Scan for the cell matching the given text and deliver its (x, y) coordinate at center. 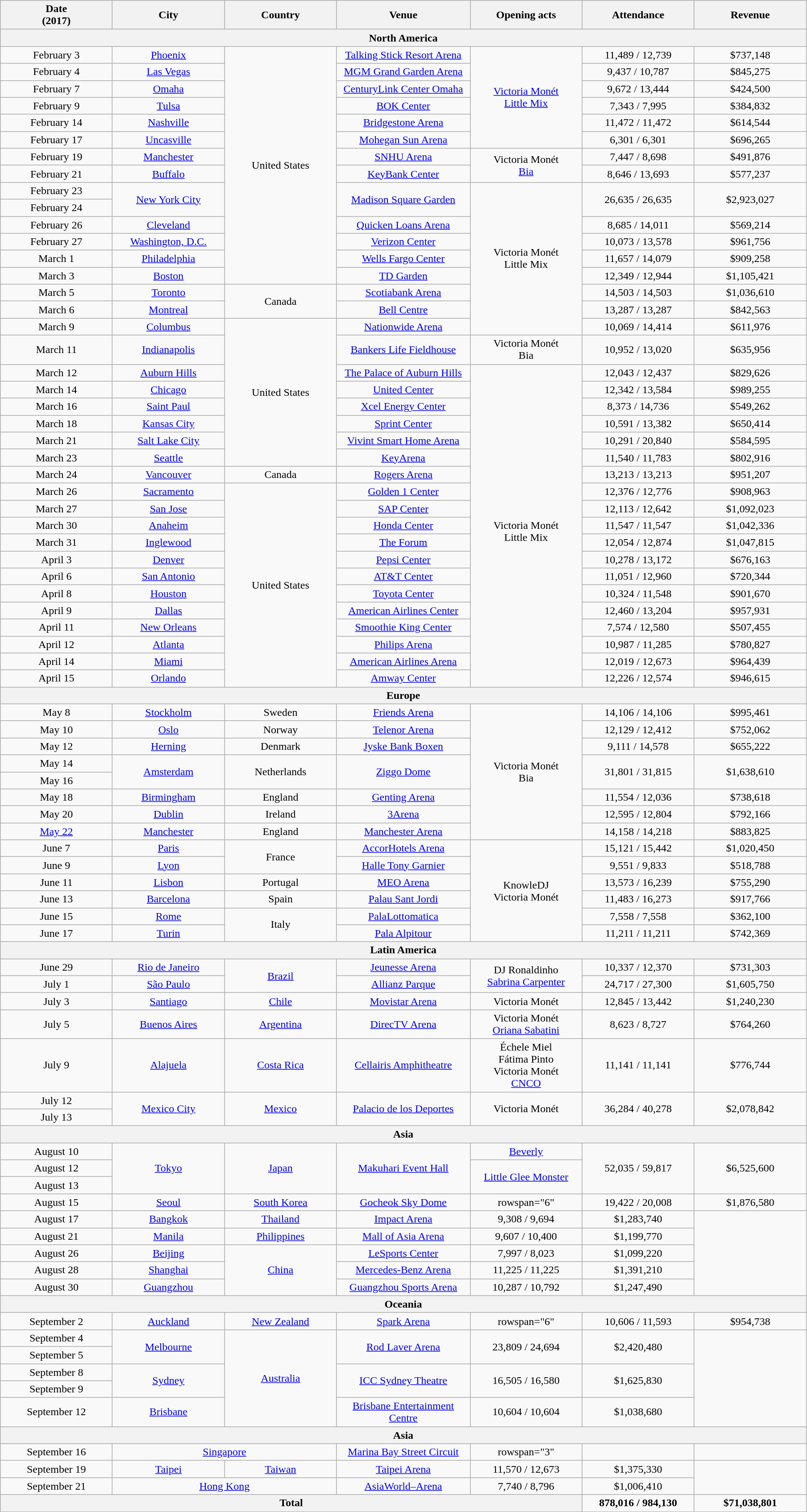
13,213 / 13,213 (638, 474)
February 26 (56, 224)
March 11 (56, 350)
Smoothie King Center (403, 627)
March 30 (56, 526)
August 13 (56, 1185)
AT&T Center (403, 577)
$738,618 (750, 798)
Little Glee Monster (526, 1177)
10,278 / 13,172 (638, 560)
11,547 / 11,547 (638, 526)
Seattle (169, 457)
Cellairis Amphitheatre (403, 1065)
Sprint Center (403, 424)
The Forum (403, 543)
Shanghai (169, 1270)
Talking Stick Resort Arena (403, 55)
April 3 (56, 560)
$901,670 (750, 594)
February 23 (56, 191)
PalaLottomatica (403, 916)
9,111 / 14,578 (638, 746)
September 12 (56, 1412)
$989,255 (750, 390)
Amway Center (403, 678)
9,672 / 13,444 (638, 89)
$1,199,770 (638, 1236)
Toronto (169, 293)
52,035 / 59,817 (638, 1168)
Japan (280, 1168)
10,604 / 10,604 (526, 1412)
June 17 (56, 933)
Taipei (169, 1469)
Attendance (638, 15)
Phoenix (169, 55)
September 2 (56, 1321)
Columbus (169, 327)
$964,439 (750, 661)
May 10 (56, 729)
$650,414 (750, 424)
March 6 (56, 310)
11,657 / 14,079 (638, 259)
Tokyo (169, 1168)
Country (280, 15)
$883,825 (750, 831)
September 5 (56, 1355)
Échele MielFátima PintoVictoria MonétCNCO (526, 1065)
$518,788 (750, 865)
$845,275 (750, 72)
August 17 (56, 1219)
19,422 / 20,008 (638, 1202)
$549,262 (750, 407)
$1,638,610 (750, 772)
Saint Paul (169, 407)
Netherlands (280, 772)
May 22 (56, 831)
10,337 / 12,370 (638, 967)
May 16 (56, 781)
11,472 / 11,472 (638, 123)
$951,207 (750, 474)
$1,099,220 (638, 1253)
12,342 / 13,584 (638, 390)
Auckland (169, 1321)
New Zealand (280, 1321)
Pala Alpitour (403, 933)
Santiago (169, 1001)
Auburn Hills (169, 373)
July 13 (56, 1117)
Lyon (169, 865)
12,019 / 12,673 (638, 661)
12,054 / 12,874 (638, 543)
February 7 (56, 89)
$780,827 (750, 644)
Beverly (526, 1151)
August 28 (56, 1270)
10,287 / 10,792 (526, 1287)
$71,038,801 (750, 1503)
April 6 (56, 577)
Gocheok Sky Dome (403, 1202)
SNHU Arena (403, 157)
$1,375,330 (638, 1469)
May 18 (56, 798)
11,570 / 12,673 (526, 1469)
Seoul (169, 1202)
$6,525,600 (750, 1168)
8,646 / 13,693 (638, 174)
March 9 (56, 327)
Europe (403, 695)
Bankers Life Fieldhouse (403, 350)
12,595 / 12,804 (638, 814)
Las Vegas (169, 72)
7,343 / 7,995 (638, 106)
March 3 (56, 276)
Kansas City (169, 424)
Friends Arena (403, 712)
Bridgestone Arena (403, 123)
Atlanta (169, 644)
Bell Centre (403, 310)
Anaheim (169, 526)
7,558 / 7,558 (638, 916)
$635,956 (750, 350)
KnowleDJVictoria Monét (526, 891)
12,129 / 12,412 (638, 729)
March 14 (56, 390)
11,211 / 11,211 (638, 933)
Manchester Arena (403, 831)
Marina Bay Street Circuit (403, 1452)
Argentina (280, 1024)
$957,931 (750, 611)
Ziggo Dome (403, 772)
9,607 / 10,400 (526, 1236)
Boston (169, 276)
Indianapolis (169, 350)
$802,916 (750, 457)
DirecTV Arena (403, 1024)
DJ RonaldinhoSabrina Carpenter (526, 976)
Melbourne (169, 1346)
11,489 / 12,739 (638, 55)
12,460 / 13,204 (638, 611)
Barcelona (169, 899)
11,540 / 11,783 (638, 457)
Telenor Arena (403, 729)
February 19 (56, 157)
March 12 (56, 373)
Makuhari Event Hall (403, 1168)
$2,923,027 (750, 199)
$1,240,230 (750, 1001)
North America (403, 38)
Italy (280, 925)
Stockholm (169, 712)
12,376 / 12,776 (638, 491)
15,121 / 15,442 (638, 848)
March 23 (56, 457)
New York City (169, 199)
May 20 (56, 814)
AccorHotels Arena (403, 848)
June 15 (56, 916)
Cleveland (169, 224)
Mall of Asia Arena (403, 1236)
9,551 / 9,833 (638, 865)
Tulsa (169, 106)
April 11 (56, 627)
3Arena (403, 814)
$1,042,336 (750, 526)
Denver (169, 560)
The Palace of Auburn Hills (403, 373)
March 24 (56, 474)
$909,258 (750, 259)
September 4 (56, 1338)
Vivint Smart Home Arena (403, 440)
Australia (280, 1378)
8,623 / 8,727 (638, 1024)
Salt Lake City (169, 440)
$755,290 (750, 882)
September 21 (56, 1486)
Sydney (169, 1381)
September 19 (56, 1469)
April 9 (56, 611)
7,997 / 8,023 (526, 1253)
March 31 (56, 543)
Brazil (280, 976)
$584,595 (750, 440)
KeyArena (403, 457)
11,483 / 16,273 (638, 899)
April 14 (56, 661)
BOK Center (403, 106)
Thailand (280, 1219)
Philadelphia (169, 259)
$829,626 (750, 373)
$1,092,023 (750, 508)
11,225 / 11,225 (526, 1270)
San Antonio (169, 577)
$1,876,580 (750, 1202)
8,373 / 14,736 (638, 407)
March 16 (56, 407)
7,740 / 8,796 (526, 1486)
Xcel Energy Center (403, 407)
9,308 / 9,694 (526, 1219)
Singapore (225, 1452)
February 27 (56, 242)
Herning (169, 746)
South Korea (280, 1202)
Taiwan (280, 1469)
June 13 (56, 899)
$731,303 (750, 967)
$1,391,210 (638, 1270)
$908,963 (750, 491)
Amsterdam (169, 772)
Oceania (403, 1304)
Inglewood (169, 543)
August 15 (56, 1202)
April 8 (56, 594)
Golden 1 Center (403, 491)
$611,976 (750, 327)
Genting Arena (403, 798)
$946,615 (750, 678)
Mohegan Sun Arena (403, 140)
March 26 (56, 491)
Palau Sant Jordi (403, 899)
Rome (169, 916)
31,801 / 31,815 (638, 772)
Wells Fargo Center (403, 259)
Madison Square Garden (403, 199)
$2,078,842 (750, 1109)
Jyske Bank Boxen (403, 746)
Bangkok (169, 1219)
13,573 / 16,239 (638, 882)
Spark Arena (403, 1321)
$1,036,610 (750, 293)
Beijing (169, 1253)
$764,260 (750, 1024)
Opening acts (526, 15)
$507,455 (750, 627)
June 9 (56, 865)
United Center (403, 390)
Jeunesse Arena (403, 967)
France (280, 857)
$776,744 (750, 1065)
MGM Grand Garden Arena (403, 72)
Mercedes-Benz Arena (403, 1270)
Toyota Center (403, 594)
Latin America (403, 950)
$696,265 (750, 140)
Nationwide Arena (403, 327)
August 30 (56, 1287)
$752,062 (750, 729)
Oslo (169, 729)
ICC Sydney Theatre (403, 1381)
Dublin (169, 814)
10,291 / 20,840 (638, 440)
July 9 (56, 1065)
7,447 / 8,698 (638, 157)
Philips Arena (403, 644)
14,158 / 14,218 (638, 831)
June 7 (56, 848)
$792,166 (750, 814)
Paris (169, 848)
August 26 (56, 1253)
February 4 (56, 72)
February 24 (56, 208)
878,016 / 984,130 (638, 1503)
12,043 / 12,437 (638, 373)
10,952 / 13,020 (638, 350)
$1,006,410 (638, 1486)
Buenos Aires (169, 1024)
$961,756 (750, 242)
Halle Tony Garnier (403, 865)
February 3 (56, 55)
September 9 (56, 1389)
March 5 (56, 293)
10,591 / 13,382 (638, 424)
Philippines (280, 1236)
$362,100 (750, 916)
8,685 / 14,011 (638, 224)
Honda Center (403, 526)
11,141 / 11,141 (638, 1065)
14,106 / 14,106 (638, 712)
$676,163 (750, 560)
$491,876 (750, 157)
Brisbane Entertainment Centre (403, 1412)
July 12 (56, 1100)
26,635 / 26,635 (638, 199)
March 21 (56, 440)
$742,369 (750, 933)
September 16 (56, 1452)
May 12 (56, 746)
Guangzhou Sports Arena (403, 1287)
Orlando (169, 678)
March 27 (56, 508)
Palacio de los Deportes (403, 1109)
10,606 / 11,593 (638, 1321)
Guangzhou (169, 1287)
$1,047,815 (750, 543)
12,845 / 13,442 (638, 1001)
Sacramento (169, 491)
12,349 / 12,944 (638, 276)
March 18 (56, 424)
10,324 / 11,548 (638, 594)
Quicken Loans Arena (403, 224)
MEO Arena (403, 882)
Uncasville (169, 140)
Birmingham (169, 798)
TD Garden (403, 276)
February 17 (56, 140)
LeSports Center (403, 1253)
$720,344 (750, 577)
Sweden (280, 712)
Costa Rica (280, 1065)
February 14 (56, 123)
August 10 (56, 1151)
San Jose (169, 508)
Scotiabank Arena (403, 293)
Dallas (169, 611)
Victoria MonétOriana Sabatini (526, 1024)
Ireland (280, 814)
Montreal (169, 310)
Nashville (169, 123)
11,554 / 12,036 (638, 798)
May 14 (56, 763)
August 12 (56, 1168)
$1,105,421 (750, 276)
Chicago (169, 390)
May 8 (56, 712)
12,226 / 12,574 (638, 678)
Venue (403, 15)
Lisbon (169, 882)
February 21 (56, 174)
Mexico (280, 1109)
City (169, 15)
SAP Center (403, 508)
Allianz Parque (403, 984)
Miami (169, 661)
10,073 / 13,578 (638, 242)
$842,563 (750, 310)
Rio de Janeiro (169, 967)
Verizon Center (403, 242)
CenturyLink Center Omaha (403, 89)
Hong Kong (225, 1486)
$1,038,680 (638, 1412)
13,287 / 13,287 (638, 310)
American Airlines Arena (403, 661)
São Paulo (169, 984)
April 12 (56, 644)
$1,247,490 (638, 1287)
$954,738 (750, 1321)
KeyBank Center (403, 174)
July 3 (56, 1001)
$384,832 (750, 106)
$917,766 (750, 899)
Chile (280, 1001)
Omaha (169, 89)
6,301 / 6,301 (638, 140)
$1,605,750 (750, 984)
$1,020,450 (750, 848)
Impact Arena (403, 1219)
rowspan="3" (526, 1452)
16,505 / 16,580 (526, 1381)
$1,283,740 (638, 1219)
Revenue (750, 15)
10,987 / 11,285 (638, 644)
China (280, 1270)
Denmark (280, 746)
August 21 (56, 1236)
14,503 / 14,503 (638, 293)
Rod Laver Arena (403, 1346)
Rogers Arena (403, 474)
February 9 (56, 106)
Date(2017) (56, 15)
Vancouver (169, 474)
April 15 (56, 678)
$614,544 (750, 123)
July 5 (56, 1024)
Portugal (280, 882)
June 11 (56, 882)
Spain (280, 899)
$569,214 (750, 224)
9,437 / 10,787 (638, 72)
$737,148 (750, 55)
Houston (169, 594)
Buffalo (169, 174)
Norway (280, 729)
Manila (169, 1236)
7,574 / 12,580 (638, 627)
Movistar Arena (403, 1001)
$577,237 (750, 174)
$995,461 (750, 712)
June 29 (56, 967)
10,069 / 14,414 (638, 327)
12,113 / 12,642 (638, 508)
Turin (169, 933)
AsiaWorld–Arena (403, 1486)
36,284 / 40,278 (638, 1109)
New Orleans (169, 627)
Washington, D.C. (169, 242)
Taipei Arena (403, 1469)
Brisbane (169, 1412)
Total (291, 1503)
24,717 / 27,300 (638, 984)
11,051 / 12,960 (638, 577)
Pepsi Center (403, 560)
Alajuela (169, 1065)
September 8 (56, 1372)
23,809 / 24,694 (526, 1346)
$655,222 (750, 746)
American Airlines Center (403, 611)
Mexico City (169, 1109)
$2,420,480 (638, 1346)
$424,500 (750, 89)
$1,625,830 (638, 1381)
March 1 (56, 259)
July 1 (56, 984)
